Return the (x, y) coordinate for the center point of the cell that contains the specified text.  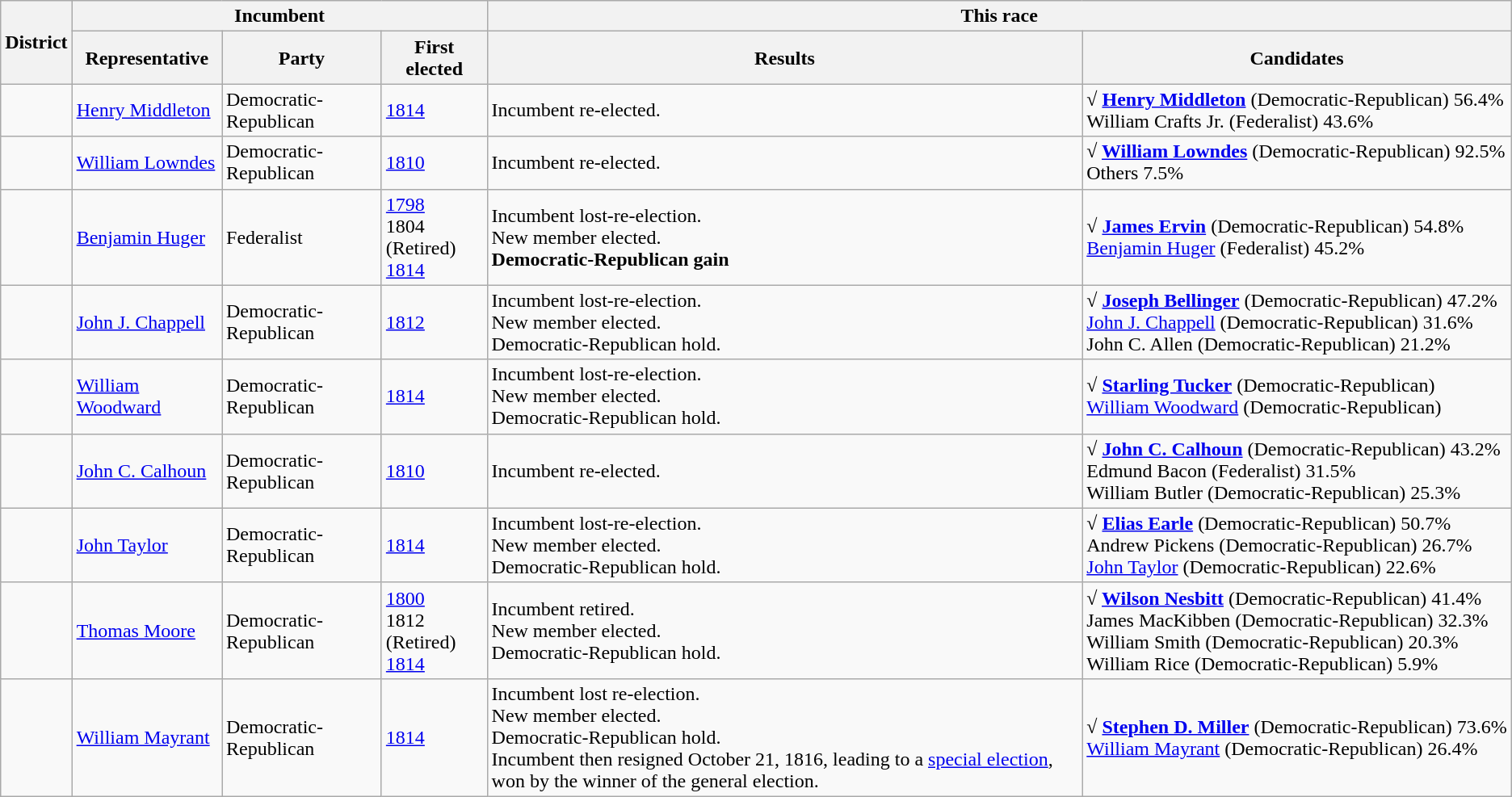
Incumbent lost-re-election.New member elected.Democratic-Republican gain (785, 237)
Benjamin Huger (147, 237)
Federalist (301, 237)
Results (785, 58)
√ Elias Earle (Democratic-Republican) 50.7%Andrew Pickens (Democratic-Republican) 26.7%John Taylor (Democratic-Republican) 22.6% (1297, 545)
√ Henry Middleton (Democratic-Republican) 56.4%William Crafts Jr. (Federalist) 43.6% (1297, 110)
Representative (147, 58)
1812 (435, 322)
√ Joseph Bellinger (Democratic-Republican) 47.2%John J. Chappell (Democratic-Republican) 31.6%John C. Allen (Democratic-Republican) 21.2% (1297, 322)
Incumbent retired.New member elected.Democratic-Republican hold. (785, 630)
William Mayrant (147, 737)
First elected (435, 58)
√ John C. Calhoun (Democratic-Republican) 43.2%Edmund Bacon (Federalist) 31.5%William Butler (Democratic-Republican) 25.3% (1297, 471)
√ James Ervin (Democratic-Republican) 54.8%Benjamin Huger (Federalist) 45.2% (1297, 237)
Thomas Moore (147, 630)
√ William Lowndes (Democratic-Republican) 92.5%Others 7.5% (1297, 163)
√ Stephen D. Miller (Democratic-Republican) 73.6%William Mayrant (Democratic-Republican) 26.4% (1297, 737)
William Lowndes (147, 163)
√ Starling Tucker (Democratic-Republican)William Woodward (Democratic-Republican) (1297, 396)
John J. Chappell (147, 322)
William Woodward (147, 396)
Incumbent (279, 16)
Party (301, 58)
18001812 (Retired)1814 (435, 630)
John Taylor (147, 545)
District (36, 42)
John C. Calhoun (147, 471)
Candidates (1297, 58)
Henry Middleton (147, 110)
This race (999, 16)
17981804 (Retired)1814 (435, 237)
